Provide the (X, Y) coordinate of the cell's center where the given text is located.  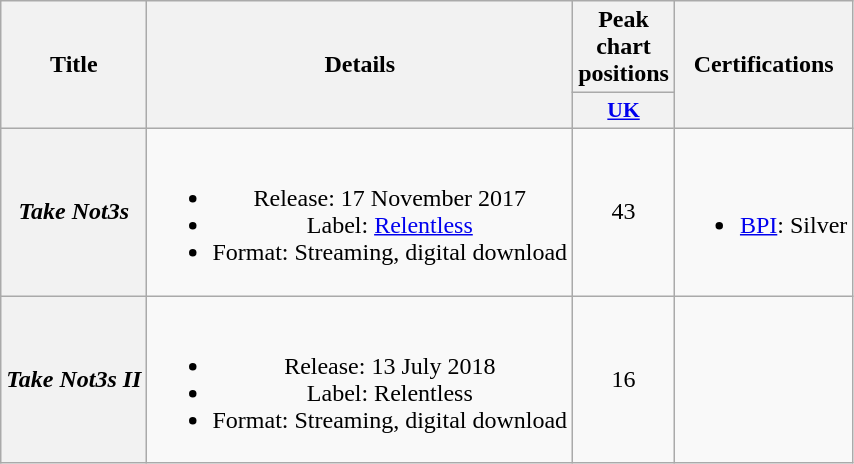
BPI: Silver (763, 212)
Release: 17 November 2017Label: RelentlessFormat: Streaming, digital download (360, 212)
16 (624, 380)
Title (74, 65)
43 (624, 212)
Peak chart positions (624, 47)
Certifications (763, 65)
Take Not3s (74, 212)
Details (360, 65)
Release: 13 July 2018Label: RelentlessFormat: Streaming, digital download (360, 380)
Take Not3s II (74, 380)
UK (624, 111)
